Capture the cell that displays the provided text and extract its [X, Y] central coordinate. 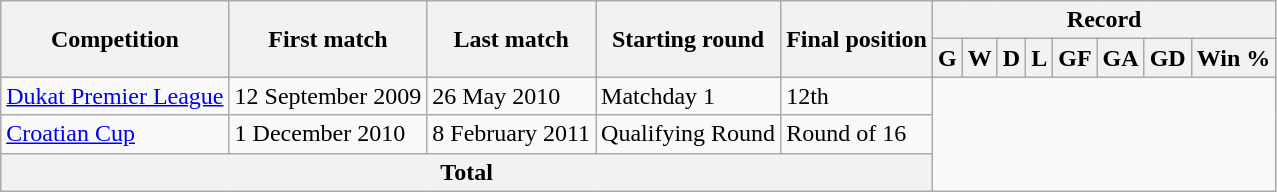
W [980, 58]
8 February 2011 [512, 134]
Record [1104, 20]
Starting round [688, 39]
L [1040, 58]
26 May 2010 [512, 96]
First match [328, 39]
12 September 2009 [328, 96]
Competition [115, 39]
Qualifying Round [688, 134]
Total [467, 172]
Matchday 1 [688, 96]
D [1011, 58]
Round of 16 [857, 134]
Last match [512, 39]
Final position [857, 39]
GF [1075, 58]
Dukat Premier League [115, 96]
GA [1120, 58]
GD [1168, 58]
Win % [1234, 58]
G [947, 58]
Croatian Cup [115, 134]
12th [857, 96]
1 December 2010 [328, 134]
